From the cell containing the given text, extract its center point as (x, y) coordinate. 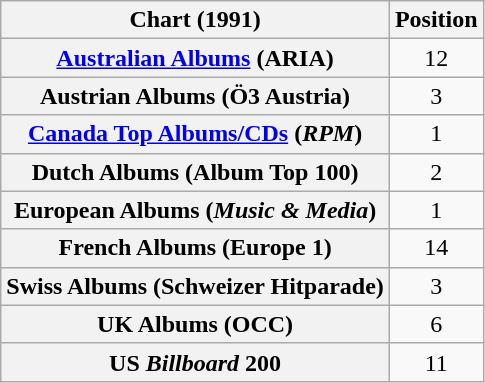
Canada Top Albums/CDs (RPM) (196, 134)
US Billboard 200 (196, 362)
Austrian Albums (Ö3 Austria) (196, 96)
11 (436, 362)
Swiss Albums (Schweizer Hitparade) (196, 286)
Chart (1991) (196, 20)
Position (436, 20)
French Albums (Europe 1) (196, 248)
2 (436, 172)
14 (436, 248)
European Albums (Music & Media) (196, 210)
Dutch Albums (Album Top 100) (196, 172)
6 (436, 324)
12 (436, 58)
Australian Albums (ARIA) (196, 58)
UK Albums (OCC) (196, 324)
